Locate the cell with the specified text and output its [x, y] center coordinate. 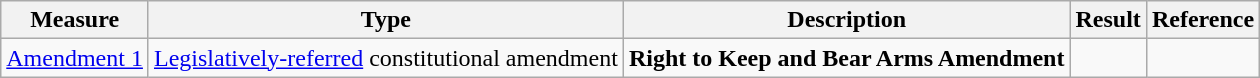
Legislatively-referred constitutional amendment [386, 58]
Measure [75, 20]
Right to Keep and Bear Arms Amendment [846, 58]
Description [846, 20]
Reference [1202, 20]
Amendment 1 [75, 58]
Result [1108, 20]
Type [386, 20]
